Return [x, y] of the center of cell containing provided text 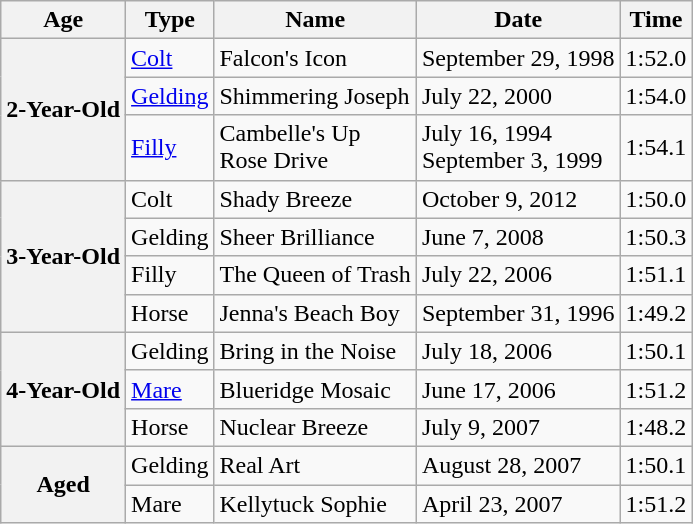
Jenna's Beach Boy [315, 313]
Falcon's Icon [315, 58]
1:50.3 [656, 237]
1:51.1 [656, 275]
Shimmering Joseph [315, 96]
July 9, 2007 [518, 427]
3-Year-Old [64, 256]
Name [315, 20]
Nuclear Breeze [315, 427]
Bring in the Noise [315, 351]
Type [170, 20]
July 22, 2000 [518, 96]
The Queen of Trash [315, 275]
October 9, 2012 [518, 199]
June 7, 2008 [518, 237]
1:52.0 [656, 58]
4-Year-Old [64, 389]
June 17, 2006 [518, 389]
July 16, 1994September 3, 1999 [518, 148]
August 28, 2007 [518, 465]
July 18, 2006 [518, 351]
1:54.0 [656, 96]
1:54.1 [656, 148]
Aged [64, 484]
Blueridge Mosaic [315, 389]
Time [656, 20]
July 22, 2006 [518, 275]
Date [518, 20]
1:48.2 [656, 427]
2-Year-Old [64, 110]
1:50.0 [656, 199]
Sheer Brilliance [315, 237]
1:49.2 [656, 313]
Cambelle's UpRose Drive [315, 148]
September 31, 1996 [518, 313]
April 23, 2007 [518, 503]
Age [64, 20]
Kellytuck Sophie [315, 503]
September 29, 1998 [518, 58]
Shady Breeze [315, 199]
Real Art [315, 465]
